Extract the (X, Y) coordinate from the center of the cell holding the provided text.  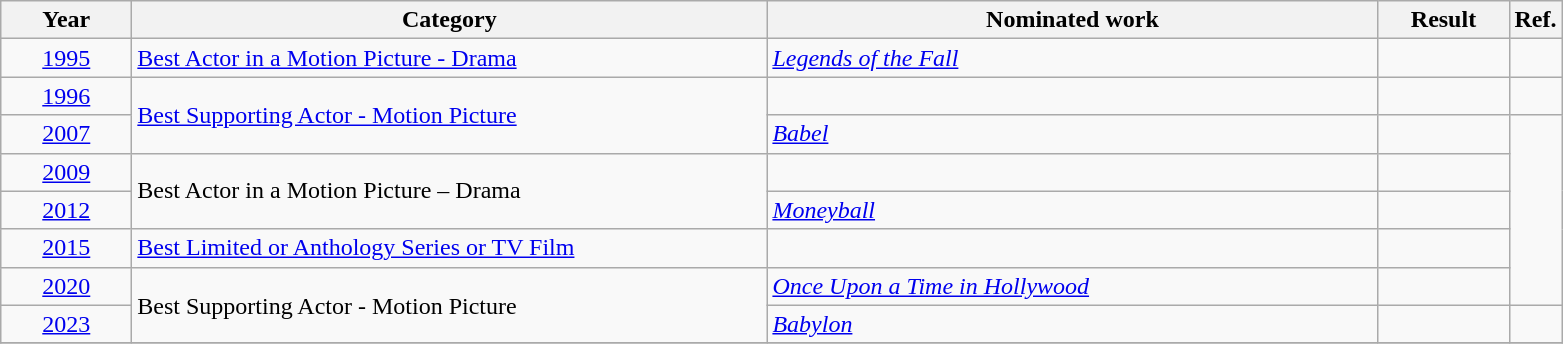
2012 (66, 210)
Babylon (1072, 324)
Best Limited or Anthology Series or TV Film (450, 248)
Babel (1072, 134)
Category (450, 20)
2007 (66, 134)
Moneyball (1072, 210)
2020 (66, 286)
2023 (66, 324)
1996 (66, 96)
Ref. (1536, 20)
2009 (66, 172)
Year (66, 20)
Once Upon a Time in Hollywood (1072, 286)
2015 (66, 248)
Result (1444, 20)
1995 (66, 58)
Best Actor in a Motion Picture – Drama (450, 191)
Nominated work (1072, 20)
Best Actor in a Motion Picture - Drama (450, 58)
Legends of the Fall (1072, 58)
